For the text-containing cell, return its midpoint in (X, Y) coordinate format. 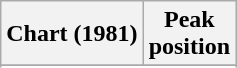
Chart (1981) (72, 34)
Peakposition (189, 34)
